Return [x, y] of the center of cell containing provided text 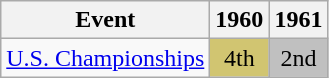
2nd [298, 58]
4th [240, 58]
1961 [298, 20]
Event [106, 20]
1960 [240, 20]
U.S. Championships [106, 58]
